Find where the given text appears and provide that cell's center as [x, y] coordinate. 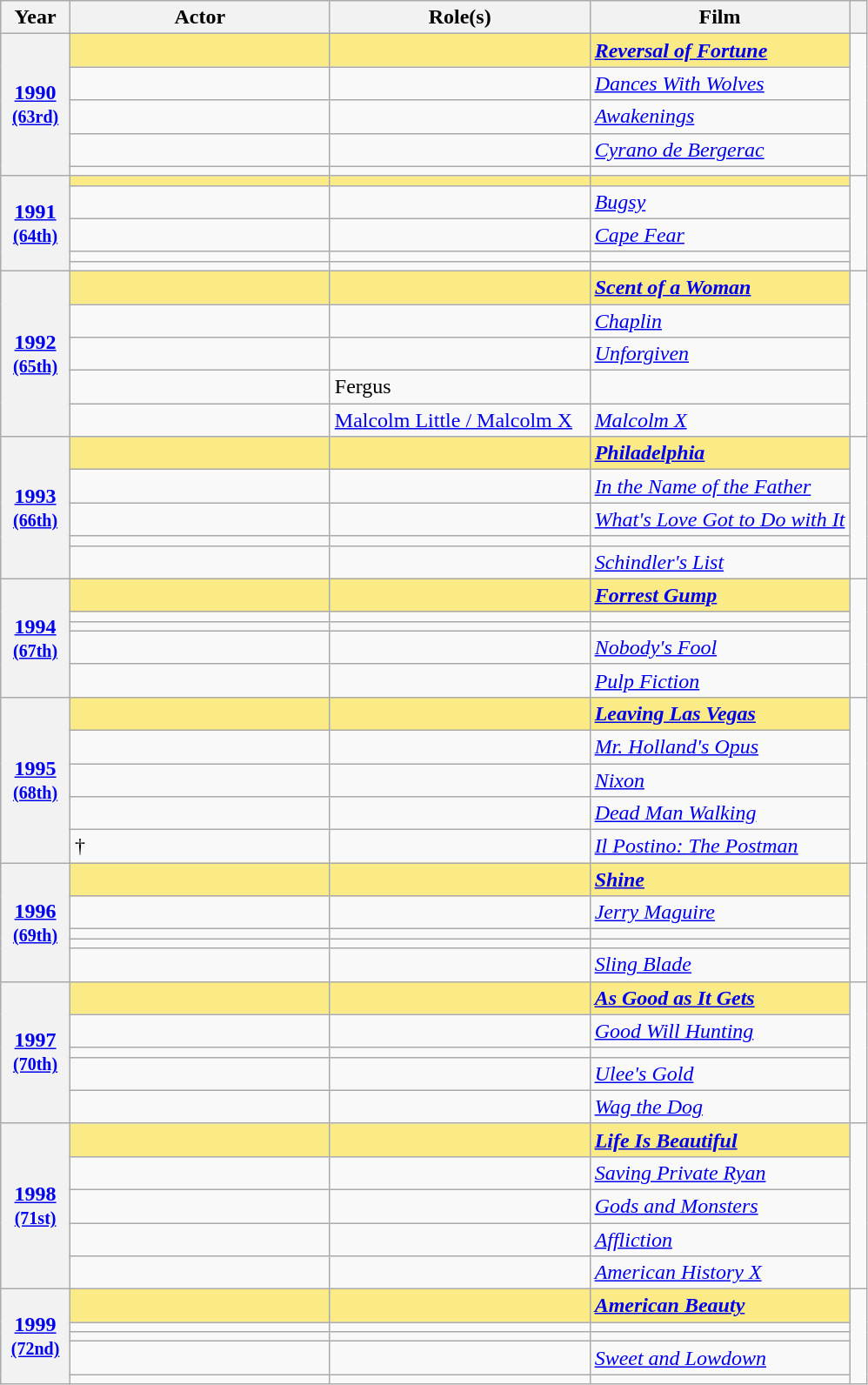
Bugsy [720, 202]
Dances With Wolves [720, 84]
1993 (66th) [36, 508]
1991 (64th) [36, 223]
Good Will Hunting [720, 1031]
1995 (68th) [36, 779]
1996 (69th) [36, 922]
Life Is Beautiful [720, 1140]
Leaving Las Vegas [720, 713]
What's Love Got to Do with It [720, 519]
Scent of a Woman [720, 287]
Cape Fear [720, 235]
Affliction [720, 1240]
Wag the Dog [720, 1107]
Forrest Gump [720, 595]
Malcolm Little / Malcolm X [459, 420]
Film [720, 17]
In the Name of the Father [720, 486]
Sweet and Lowdown [720, 1358]
Malcolm X [720, 420]
1990 (63rd) [36, 104]
Reversal of Fortune [720, 50]
Philadelphia [720, 453]
Schindler's List [720, 562]
Nixon [720, 780]
1994 (67th) [36, 638]
As Good as It Gets [720, 998]
Chaplin [720, 321]
Gods and Monsters [720, 1206]
Dead Man Walking [720, 813]
Cyrano de Bergerac [720, 150]
Mr. Holland's Opus [720, 746]
Nobody's Fool [720, 647]
1998 (71st) [36, 1206]
Ulee's Gold [720, 1074]
American History X [720, 1273]
American Beauty [720, 1306]
Shine [720, 880]
1999 (72nd) [36, 1336]
Fergus [459, 387]
Unforgiven [720, 354]
Actor [200, 17]
1992 (65th) [36, 353]
Sling Blade [720, 965]
Pulp Fiction [720, 680]
Awakenings [720, 117]
1997 (70th) [36, 1053]
† [200, 846]
Role(s) [459, 17]
Year [36, 17]
Il Postino: The Postman [720, 846]
Jerry Maguire [720, 913]
Saving Private Ryan [720, 1173]
